Output the [x, y] coordinate of the center of the cell containing the given text.  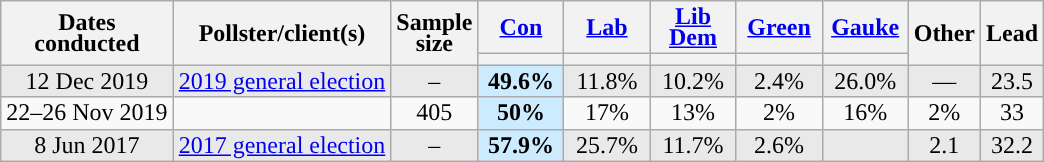
Datesconducted [87, 33]
Lab [607, 28]
33 [1012, 113]
2.1 [944, 145]
405 [434, 113]
17% [607, 113]
26.0% [865, 81]
2.4% [779, 81]
57.9% [521, 145]
11.7% [693, 145]
Other [944, 33]
Samplesize [434, 33]
49.6% [521, 81]
50% [521, 113]
10.2% [693, 81]
2017 general election [282, 145]
11.8% [607, 81]
Pollster/client(s) [282, 33]
— [944, 81]
16% [865, 113]
32.2 [1012, 145]
Lib Dem [693, 28]
Con [521, 28]
Green [779, 28]
12 Dec 2019 [87, 81]
25.7% [607, 145]
2.6% [779, 145]
22–26 Nov 2019 [87, 113]
8 Jun 2017 [87, 145]
Gauke [865, 28]
23.5 [1012, 81]
13% [693, 113]
Lead [1012, 33]
2019 general election [282, 81]
